Provide the (x, y) coordinate of the cell's center where the given text is located.  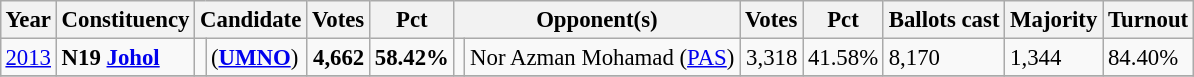
Majority (1054, 20)
Constituency (125, 20)
Year (28, 20)
8,170 (944, 57)
3,318 (772, 57)
Opponent(s) (596, 20)
Ballots cast (944, 20)
Nor Azman Mohamad (PAS) (602, 57)
84.40% (1148, 57)
1,344 (1054, 57)
Candidate (251, 20)
Turnout (1148, 20)
(UMNO) (256, 57)
N19 Johol (125, 57)
2013 (28, 57)
58.42% (412, 57)
4,662 (338, 57)
41.58% (844, 57)
